Detect which cell encompasses the target text, then output its [x, y] center coordinate. 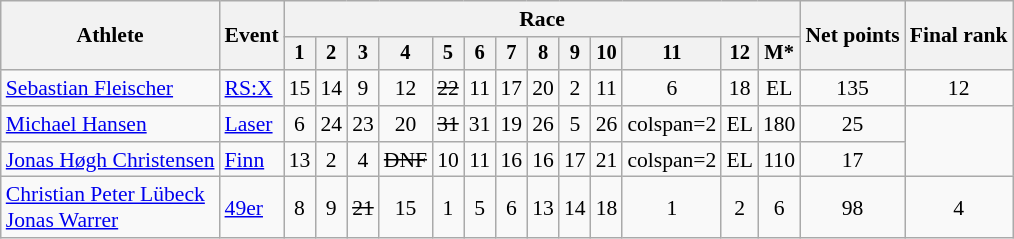
Athlete [110, 36]
Laser [252, 124]
49er [252, 208]
Jonas Høgh Christensen [110, 160]
25 [852, 124]
Net points [852, 36]
Event [252, 36]
3 [363, 54]
DNF [406, 160]
110 [780, 160]
98 [852, 208]
23 [363, 124]
Sebastian Fleischer [110, 88]
Christian Peter LübeckJonas Warrer [110, 208]
Final rank [959, 36]
7 [512, 54]
Michael Hansen [110, 124]
RS:X [252, 88]
180 [780, 124]
135 [852, 88]
M* [780, 54]
19 [512, 124]
24 [331, 124]
Finn [252, 160]
22 [448, 88]
Race [542, 19]
